Extract the (X, Y) coordinate from the center of the cell holding the provided text.  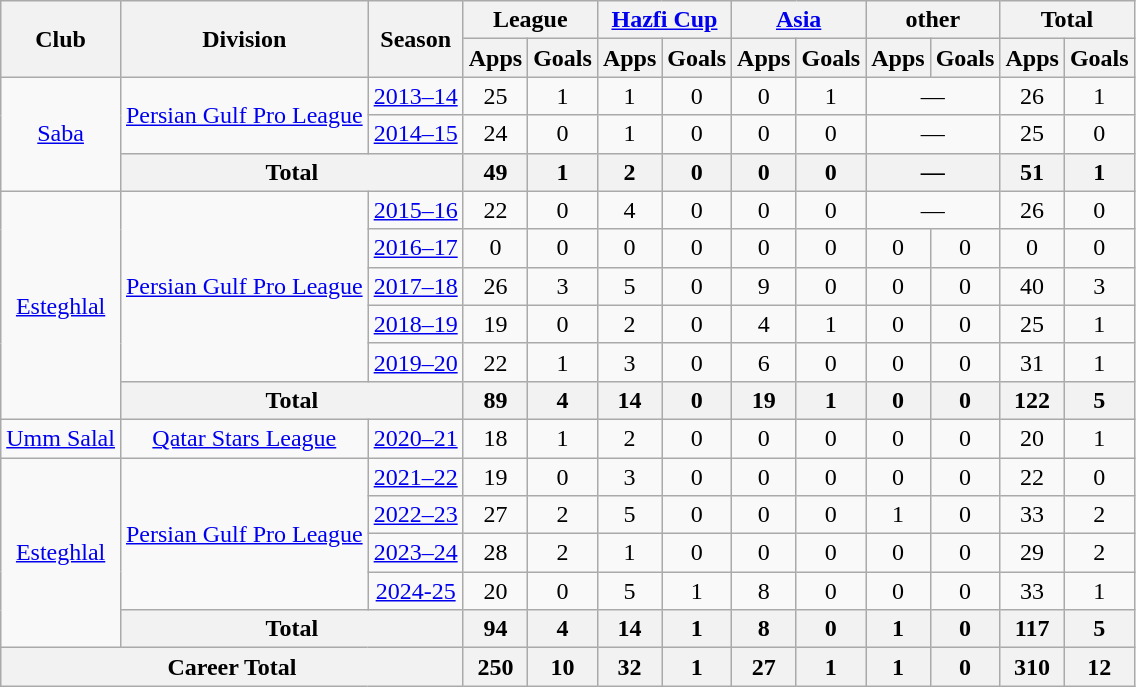
6 (764, 362)
2018–19 (416, 324)
2023–24 (416, 553)
29 (1032, 553)
12 (1099, 667)
Career Total (232, 667)
94 (495, 629)
2015–16 (416, 210)
31 (1032, 362)
other (933, 20)
2022–23 (416, 515)
89 (495, 400)
2021–22 (416, 477)
2024-25 (416, 591)
18 (495, 438)
122 (1032, 400)
9 (764, 286)
250 (495, 667)
2017–18 (416, 286)
Qatar Stars League (244, 438)
2020–21 (416, 438)
Season (416, 39)
2014–15 (416, 134)
Division (244, 39)
Hazfi Cup (664, 20)
24 (495, 134)
League (530, 20)
40 (1032, 286)
117 (1032, 629)
Club (61, 39)
49 (495, 172)
310 (1032, 667)
32 (629, 667)
28 (495, 553)
2013–14 (416, 96)
10 (563, 667)
Saba (61, 134)
2019–20 (416, 362)
2016–17 (416, 248)
Asia (799, 20)
51 (1032, 172)
Umm Salal (61, 438)
